Detect which cell encompasses the target text, then output its (X, Y) center coordinate. 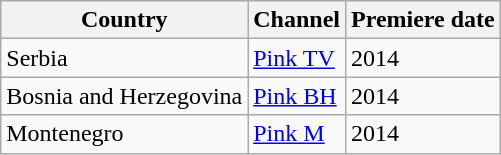
Montenegro (124, 134)
Serbia (124, 58)
Premiere date (422, 20)
Pink BH (297, 96)
Bosnia and Herzegovina (124, 96)
Country (124, 20)
Pink TV (297, 58)
Pink M (297, 134)
Channel (297, 20)
